Capture the cell that displays the provided text and extract its (x, y) central coordinate. 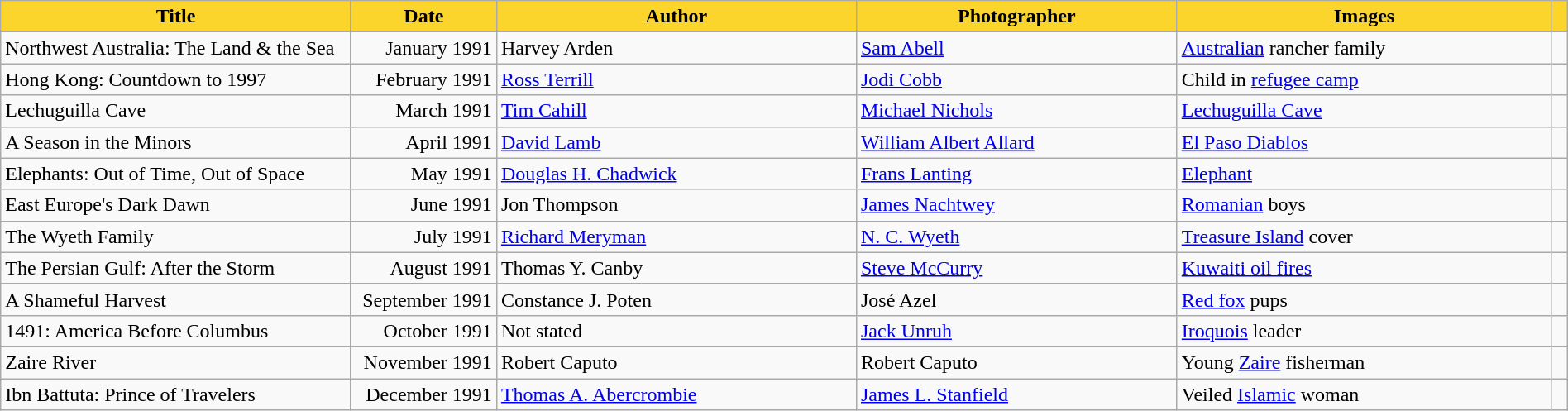
Steve McCurry (1016, 268)
Treasure Island cover (1365, 237)
Constance J. Poten (676, 299)
Elephants: Out of Time, Out of Space (176, 174)
Photographer (1016, 17)
Child in refugee camp (1365, 79)
James L. Stanfield (1016, 394)
Young Zaire fisherman (1365, 362)
1491: America Before Columbus (176, 331)
February 1991 (423, 79)
Red fox pups (1365, 299)
October 1991 (423, 331)
El Paso Diablos (1365, 142)
David Lamb (676, 142)
The Wyeth Family (176, 237)
August 1991 (423, 268)
The Persian Gulf: After the Storm (176, 268)
Jack Unruh (1016, 331)
November 1991 (423, 362)
Richard Meryman (676, 237)
Northwest Australia: The Land & the Sea (176, 48)
June 1991 (423, 205)
Thomas Y. Canby (676, 268)
July 1991 (423, 237)
Romanian boys (1365, 205)
September 1991 (423, 299)
Title (176, 17)
December 1991 (423, 394)
Frans Lanting (1016, 174)
Date (423, 17)
Jon Thompson (676, 205)
Veiled Islamic woman (1365, 394)
William Albert Allard (1016, 142)
Jodi Cobb (1016, 79)
Elephant (1365, 174)
Kuwaiti oil fires (1365, 268)
Michael Nichols (1016, 111)
José Azel (1016, 299)
James Nachtwey (1016, 205)
April 1991 (423, 142)
May 1991 (423, 174)
A Shameful Harvest (176, 299)
Sam Abell (1016, 48)
East Europe's Dark Dawn (176, 205)
Harvey Arden (676, 48)
Ross Terrill (676, 79)
Iroquois leader (1365, 331)
Thomas A. Abercrombie (676, 394)
Zaire River (176, 362)
Australian rancher family (1365, 48)
Images (1365, 17)
Hong Kong: Countdown to 1997 (176, 79)
Tim Cahill (676, 111)
March 1991 (423, 111)
January 1991 (423, 48)
Not stated (676, 331)
Douglas H. Chadwick (676, 174)
A Season in the Minors (176, 142)
Ibn Battuta: Prince of Travelers (176, 394)
Author (676, 17)
N. C. Wyeth (1016, 237)
